Find where the given text appears and provide that cell's center as (X, Y) coordinate. 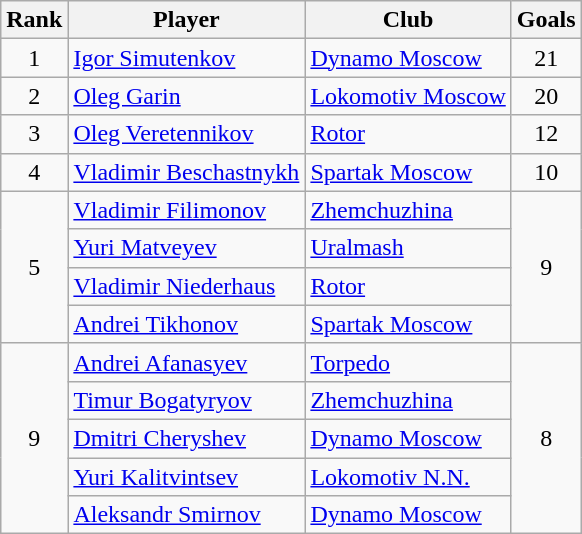
Goals (546, 20)
5 (34, 267)
Player (186, 20)
3 (34, 134)
Vladimir Beschastnykh (186, 172)
Timur Bogatyryov (186, 400)
Yuri Kalitvintsev (186, 477)
Uralmash (408, 248)
Oleg Veretennikov (186, 134)
Vladimir Filimonov (186, 210)
Lokomotiv N.N. (408, 477)
Oleg Garin (186, 96)
8 (546, 438)
12 (546, 134)
1 (34, 58)
Lokomotiv Moscow (408, 96)
20 (546, 96)
Club (408, 20)
Yuri Matveyev (186, 248)
Dmitri Cheryshev (186, 438)
4 (34, 172)
Aleksandr Smirnov (186, 515)
Vladimir Niederhaus (186, 286)
10 (546, 172)
Torpedo (408, 362)
Rank (34, 20)
Andrei Afanasyev (186, 362)
21 (546, 58)
Igor Simutenkov (186, 58)
2 (34, 96)
Andrei Tikhonov (186, 324)
